Scan for the cell matching the given text and deliver its [X, Y] coordinate at center. 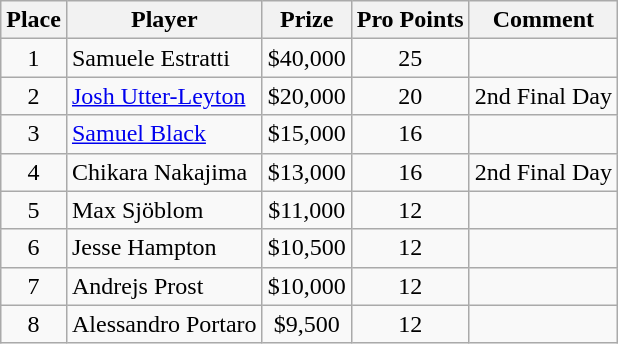
$13,000 [306, 172]
$20,000 [306, 96]
4 [34, 172]
Pro Points [410, 20]
20 [410, 96]
2 [34, 96]
Prize [306, 20]
$11,000 [306, 210]
Jesse Hampton [164, 248]
3 [34, 134]
Place [34, 20]
$10,000 [306, 286]
Josh Utter-Leyton [164, 96]
Comment [543, 20]
$40,000 [306, 58]
Samuel Black [164, 134]
8 [34, 324]
25 [410, 58]
Andrejs Prost [164, 286]
$15,000 [306, 134]
7 [34, 286]
Alessandro Portaro [164, 324]
6 [34, 248]
$10,500 [306, 248]
Player [164, 20]
Chikara Nakajima [164, 172]
Samuele Estratti [164, 58]
1 [34, 58]
Max Sjöblom [164, 210]
$9,500 [306, 324]
5 [34, 210]
